Determine the [x, y] coordinate at the center of the cell enclosing the given text.  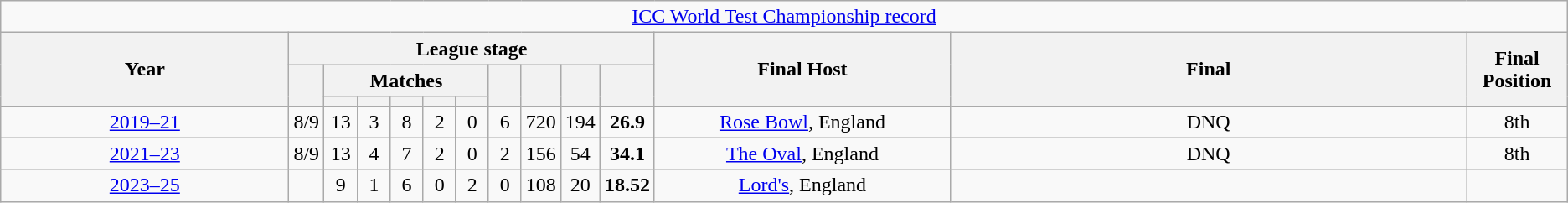
108 [541, 185]
54 [580, 154]
2019–21 [145, 122]
Final Host [802, 69]
Year [145, 69]
2021–23 [145, 154]
9 [341, 185]
Final Position [1517, 69]
Rose Bowl, England [802, 122]
The Oval, England [802, 154]
Lord's, England [802, 185]
4 [374, 154]
Final [1208, 69]
Matches [407, 81]
7 [407, 154]
3 [374, 122]
League stage [472, 49]
720 [541, 122]
194 [580, 122]
26.9 [627, 122]
2023–25 [145, 185]
1 [374, 185]
18.52 [627, 185]
20 [580, 185]
34.1 [627, 154]
8 [407, 122]
156 [541, 154]
ICC World Test Championship record [784, 17]
